From the cell containing the given text, extract its center point as [x, y] coordinate. 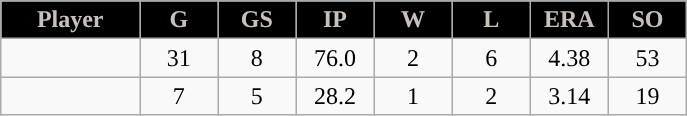
ERA [569, 20]
GS [257, 20]
W [413, 20]
3.14 [569, 96]
Player [70, 20]
19 [647, 96]
5 [257, 96]
8 [257, 58]
6 [491, 58]
7 [179, 96]
IP [335, 20]
53 [647, 58]
L [491, 20]
28.2 [335, 96]
31 [179, 58]
76.0 [335, 58]
1 [413, 96]
SO [647, 20]
4.38 [569, 58]
G [179, 20]
